Return (x, y) of the center of cell containing provided text 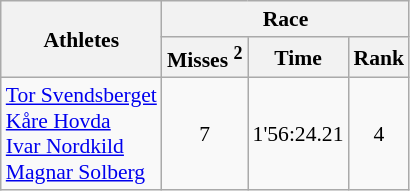
Time (298, 58)
Misses 2 (205, 58)
Rank (380, 58)
4 (380, 134)
Race (286, 19)
1'56:24.21 (298, 134)
Tor SvendsbergetKåre HovdaIvar NordkildMagnar Solberg (82, 134)
7 (205, 134)
Athletes (82, 40)
